Return (X, Y) of the center of cell containing provided text 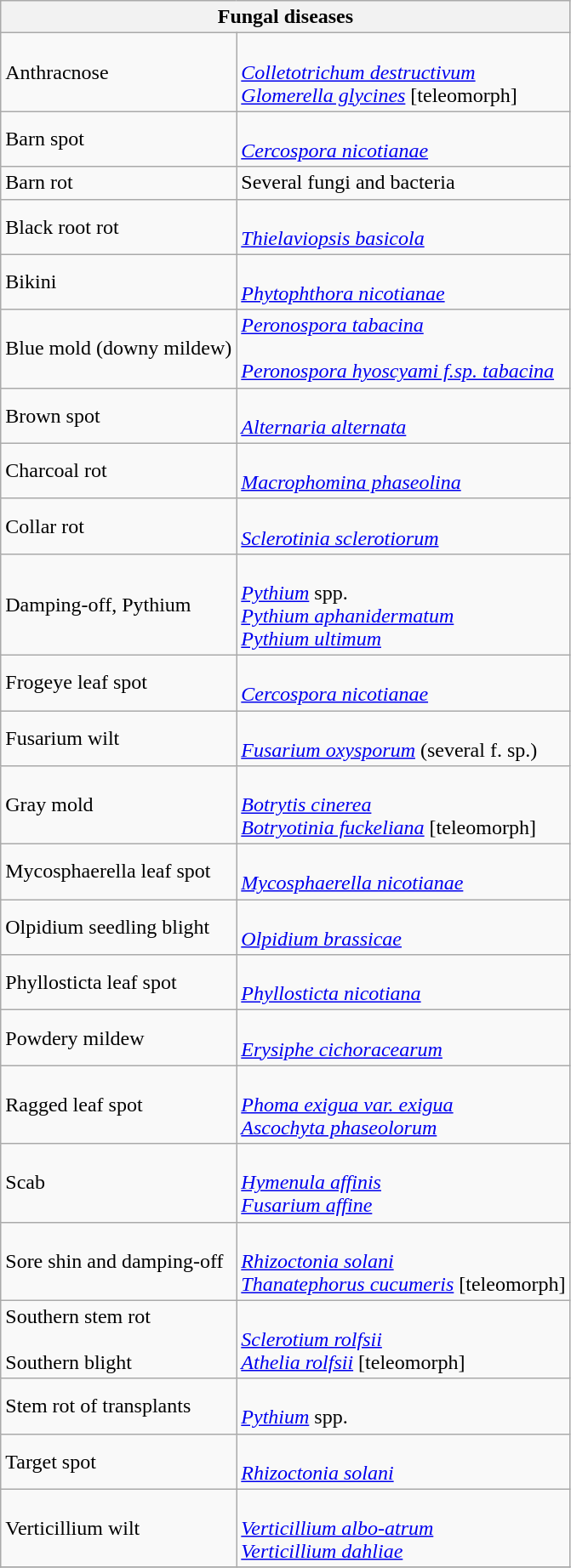
Frogeye leaf spot (119, 682)
Barn rot (119, 183)
Target spot (119, 1461)
Fusarium wilt (119, 738)
Sore shin and damping-off (119, 1261)
Thielaviopsis basicola (403, 226)
Phyllosticta leaf spot (119, 983)
Rhizoctonia solani Thanatephorus cucumeris [teleomorph] (403, 1261)
Phytophthora nicotianae (403, 282)
Botrytis cinerea Botryotinia fuckeliana [teleomorph] (403, 805)
Rhizoctonia solani (403, 1461)
Several fungi and bacteria (403, 183)
Phyllosticta nicotiana (403, 983)
Colletotrichum destructivum Glomerella glycines [teleomorph] (403, 72)
Pythium spp. Pythium aphanidermatum Pythium ultimum (403, 604)
Black root rot (119, 226)
Collar rot (119, 526)
Olpidium seedling blight (119, 927)
Pythium spp. (403, 1406)
Bikini (119, 282)
Brown spot (119, 415)
Sclerotium rolfsii Athelia rolfsii [teleomorph] (403, 1339)
Southern stem rotSouthern blight (119, 1339)
Hymenula affinis Fusarium affine (403, 1183)
Blue mold (downy mildew) (119, 349)
Verticillium wilt (119, 1528)
Stem rot of transplants (119, 1406)
Macrophomina phaseolina (403, 471)
Sclerotinia sclerotiorum (403, 526)
Fungal diseases (286, 17)
Anthracnose (119, 72)
Damping-off, Pythium (119, 604)
Peronospora tabacina Peronospora hyoscyami f.sp. tabacina (403, 349)
Charcoal rot (119, 471)
Mycosphaerella nicotianae (403, 872)
Gray mold (119, 805)
Fusarium oxysporum (several f. sp.) (403, 738)
Powdery mildew (119, 1037)
Erysiphe cichoracearum (403, 1037)
Ragged leaf spot (119, 1105)
Scab (119, 1183)
Olpidium brassicae (403, 927)
Verticillium albo-atrum Verticillium dahliae (403, 1528)
Alternaria alternata (403, 415)
Mycosphaerella leaf spot (119, 872)
Phoma exigua var. exigua Ascochyta phaseolorum (403, 1105)
Barn spot (119, 139)
